Capture the cell that displays the provided text and extract its (x, y) central coordinate. 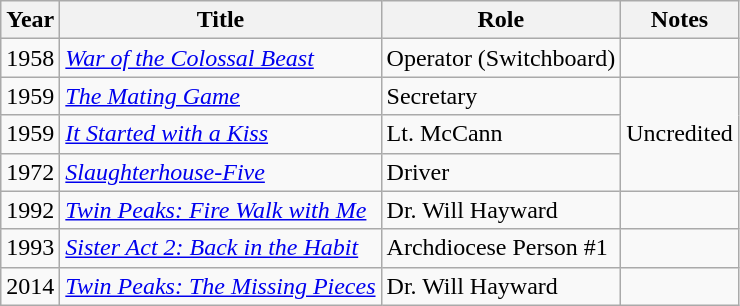
Sister Act 2: Back in the Habit (220, 248)
1993 (30, 248)
2014 (30, 286)
Lt. McCann (501, 134)
War of the Colossal Beast (220, 58)
1958 (30, 58)
Title (220, 20)
Slaughterhouse-Five (220, 172)
It Started with a Kiss (220, 134)
Uncredited (680, 134)
Twin Peaks: Fire Walk with Me (220, 210)
Archdiocese Person #1 (501, 248)
Notes (680, 20)
Twin Peaks: The Missing Pieces (220, 286)
1972 (30, 172)
Role (501, 20)
Year (30, 20)
1992 (30, 210)
Secretary (501, 96)
Driver (501, 172)
The Mating Game (220, 96)
Operator (Switchboard) (501, 58)
